Identify which cell holds the provided text, then report its (X, Y) central coordinate. 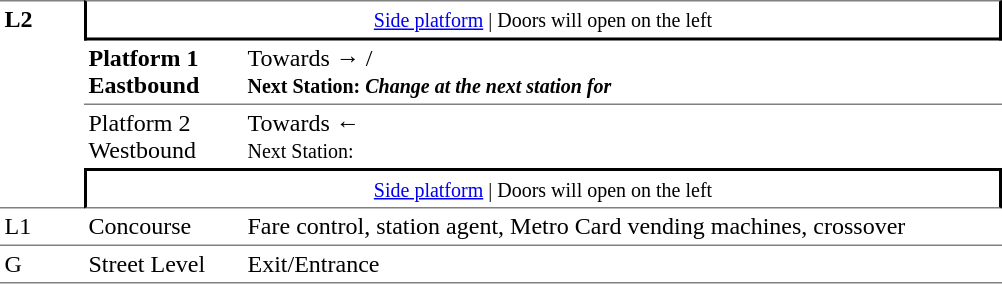
Platform 2Westbound (164, 136)
L2 (42, 104)
Concourse (164, 226)
Platform 1Eastbound (164, 72)
L1 (42, 226)
Fare control, station agent, Metro Card vending machines, crossover (622, 226)
Street Level (164, 264)
G (42, 264)
Towards ← Next Station: (622, 136)
Exit/Entrance (622, 264)
Towards → / Next Station: Change at the next station for (622, 72)
